From the cell containing the given text, extract its center point as (X, Y) coordinate. 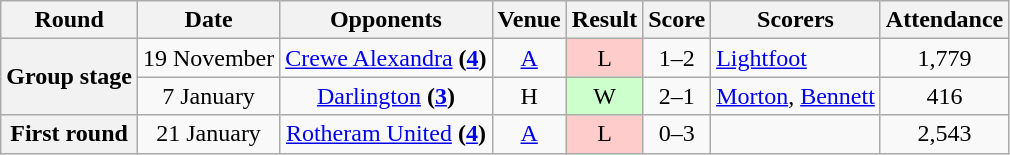
H (529, 96)
Score (677, 20)
21 January (208, 134)
W (604, 96)
Scorers (796, 20)
0–3 (677, 134)
Lightfoot (796, 58)
Opponents (386, 20)
Morton, Bennett (796, 96)
416 (944, 96)
Crewe Alexandra (4) (386, 58)
7 January (208, 96)
First round (70, 134)
Darlington (3) (386, 96)
Attendance (944, 20)
2–1 (677, 96)
19 November (208, 58)
Group stage (70, 77)
1–2 (677, 58)
Rotheram United (4) (386, 134)
2,543 (944, 134)
Result (604, 20)
Venue (529, 20)
Date (208, 20)
Round (70, 20)
1,779 (944, 58)
